For the text-containing cell, return its midpoint in [X, Y] coordinate format. 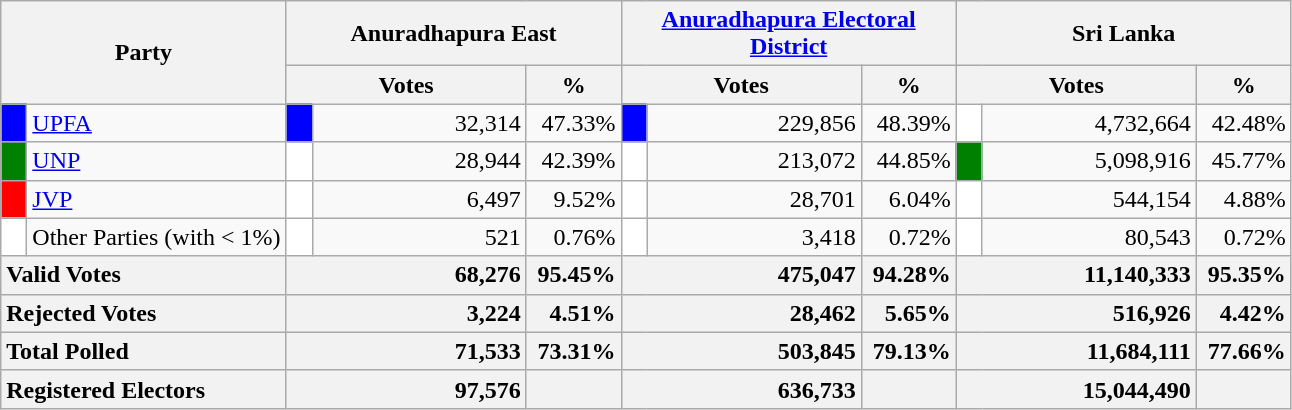
544,154 [1089, 199]
516,926 [1076, 313]
68,276 [406, 275]
95.35% [1244, 275]
521 [419, 237]
JVP [156, 199]
Other Parties (with < 1%) [156, 237]
Anuradhapura Electoral District [788, 34]
0.76% [574, 237]
11,684,111 [1076, 351]
475,047 [741, 275]
4.42% [1244, 313]
Registered Electors [144, 389]
15,044,490 [1076, 389]
4,732,664 [1089, 123]
636,733 [741, 389]
Sri Lanka [1124, 34]
4.88% [1244, 199]
3,418 [754, 237]
77.66% [1244, 351]
48.39% [908, 123]
95.45% [574, 275]
97,576 [406, 389]
94.28% [908, 275]
71,533 [406, 351]
79.13% [908, 351]
Party [144, 52]
5,098,916 [1089, 161]
47.33% [574, 123]
Valid Votes [144, 275]
6,497 [419, 199]
213,072 [754, 161]
5.65% [908, 313]
229,856 [754, 123]
Rejected Votes [144, 313]
Total Polled [144, 351]
44.85% [908, 161]
28,462 [741, 313]
UPFA [156, 123]
UNP [156, 161]
Anuradhapura East [454, 34]
73.31% [574, 351]
28,944 [419, 161]
32,314 [419, 123]
28,701 [754, 199]
6.04% [908, 199]
3,224 [406, 313]
42.48% [1244, 123]
42.39% [574, 161]
80,543 [1089, 237]
503,845 [741, 351]
4.51% [574, 313]
9.52% [574, 199]
45.77% [1244, 161]
11,140,333 [1076, 275]
